Return (x, y) of the center of cell containing provided text 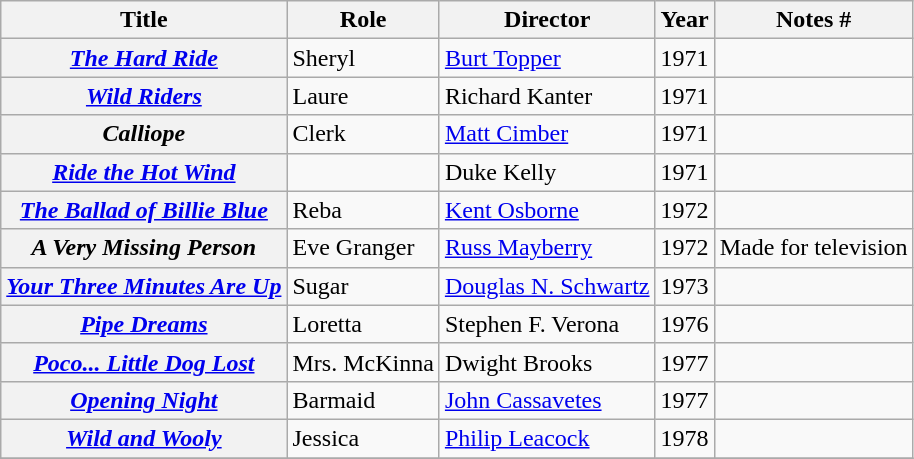
Director (547, 20)
The Ballad of Billie Blue (144, 210)
Sheryl (363, 58)
Clerk (363, 134)
Your Three Minutes Are Up (144, 286)
Ride the Hot Wind (144, 172)
Opening Night (144, 400)
Wild and Wooly (144, 438)
Kent Osborne (547, 210)
Sugar (363, 286)
Douglas N. Schwartz (547, 286)
Russ Mayberry (547, 248)
Duke Kelly (547, 172)
Calliope (144, 134)
John Cassavetes (547, 400)
Made for television (814, 248)
Poco... Little Dog Lost (144, 362)
Laure (363, 96)
Loretta (363, 324)
Burt Topper (547, 58)
Pipe Dreams (144, 324)
1978 (684, 438)
Stephen F. Verona (547, 324)
A Very Missing Person (144, 248)
Eve Granger (363, 248)
1976 (684, 324)
The Hard Ride (144, 58)
1973 (684, 286)
Mrs. McKinna (363, 362)
Role (363, 20)
Notes # (814, 20)
Barmaid (363, 400)
Wild Riders (144, 96)
Year (684, 20)
Reba (363, 210)
Dwight Brooks (547, 362)
Matt Cimber (547, 134)
Richard Kanter (547, 96)
Jessica (363, 438)
Philip Leacock (547, 438)
Title (144, 20)
